Determine the [x, y] coordinate at the center of the cell enclosing the given text.  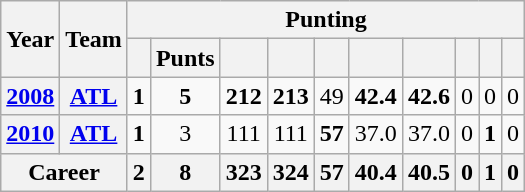
Punting [326, 20]
323 [244, 172]
2010 [30, 134]
49 [332, 96]
213 [290, 96]
40.5 [428, 172]
212 [244, 96]
Punts [185, 58]
Year [30, 39]
324 [290, 172]
42.4 [376, 96]
2 [138, 172]
8 [185, 172]
5 [185, 96]
40.4 [376, 172]
Career [64, 172]
Team [94, 39]
42.6 [428, 96]
2008 [30, 96]
3 [185, 134]
